Output the [X, Y] coordinate of the center of the cell containing the given text.  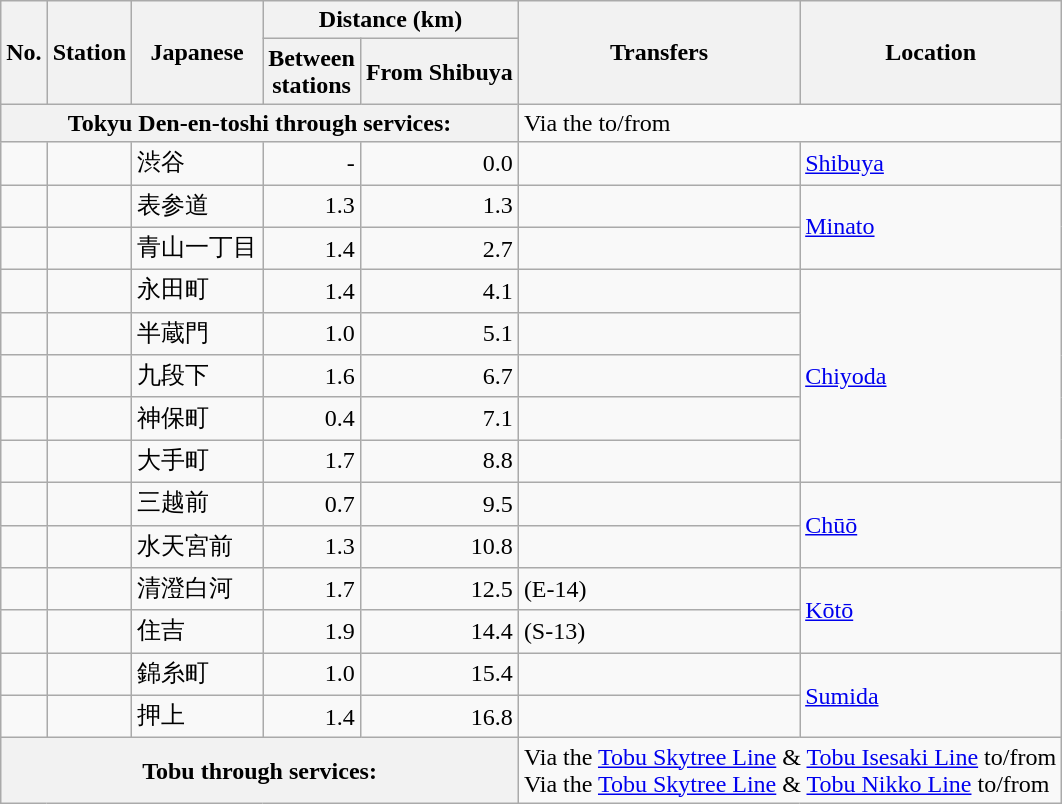
住吉 [198, 632]
- [312, 164]
7.1 [439, 418]
Minato [931, 226]
16.8 [439, 716]
9.5 [439, 504]
0.0 [439, 164]
半蔵門 [198, 334]
Transfers [658, 52]
0.4 [312, 418]
1.6 [312, 376]
表参道 [198, 206]
8.8 [439, 462]
清澄白河 [198, 590]
神保町 [198, 418]
(E-14) [658, 590]
10.8 [439, 546]
15.4 [439, 674]
九段下 [198, 376]
14.4 [439, 632]
Via the Tobu Skytree Line & Tobu Isesaki Line to/from Via the Tobu Skytree Line & Tobu Nikko Line to/from [790, 770]
永田町 [198, 292]
Shibuya [931, 164]
5.1 [439, 334]
Sumida [931, 696]
Japanese [198, 52]
Distance (km) [391, 20]
水天宮前 [198, 546]
0.7 [312, 504]
From Shibuya [439, 72]
Tokyu Den-en-toshi through services: [260, 123]
1.9 [312, 632]
Chiyoda [931, 376]
大手町 [198, 462]
Location [931, 52]
Tobu through services: [260, 770]
渋谷 [198, 164]
三越前 [198, 504]
Chūō [931, 524]
No. [24, 52]
押上 [198, 716]
青山一丁目 [198, 248]
6.7 [439, 376]
Station [89, 52]
Via the to/from [790, 123]
Kōtō [931, 610]
2.7 [439, 248]
12.5 [439, 590]
Betweenstations [312, 72]
錦糸町 [198, 674]
(S-13) [658, 632]
4.1 [439, 292]
